Output the (X, Y) coordinate of the center of the cell containing the given text.  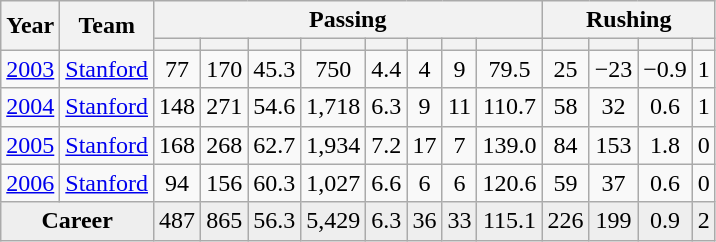
−0.9 (666, 69)
1,934 (334, 145)
865 (224, 221)
1,027 (334, 183)
77 (178, 69)
Rushing (628, 20)
7 (460, 145)
4 (424, 69)
2006 (30, 183)
1.8 (666, 145)
268 (224, 145)
1,718 (334, 107)
79.5 (510, 69)
226 (566, 221)
120.6 (510, 183)
−23 (614, 69)
62.7 (274, 145)
115.1 (510, 221)
94 (178, 183)
Team (107, 26)
58 (566, 107)
156 (224, 183)
36 (424, 221)
32 (614, 107)
170 (224, 69)
33 (460, 221)
Passing (348, 20)
84 (566, 145)
Year (30, 26)
110.7 (510, 107)
4.4 (386, 69)
45.3 (274, 69)
148 (178, 107)
54.6 (274, 107)
11 (460, 107)
59 (566, 183)
2004 (30, 107)
487 (178, 221)
17 (424, 145)
199 (614, 221)
0.9 (666, 221)
25 (566, 69)
168 (178, 145)
60.3 (274, 183)
2005 (30, 145)
56.3 (274, 221)
37 (614, 183)
139.0 (510, 145)
7.2 (386, 145)
2003 (30, 69)
750 (334, 69)
153 (614, 145)
Career (78, 221)
5,429 (334, 221)
271 (224, 107)
2 (704, 221)
6.6 (386, 183)
